Return (x, y) of the center of cell containing provided text 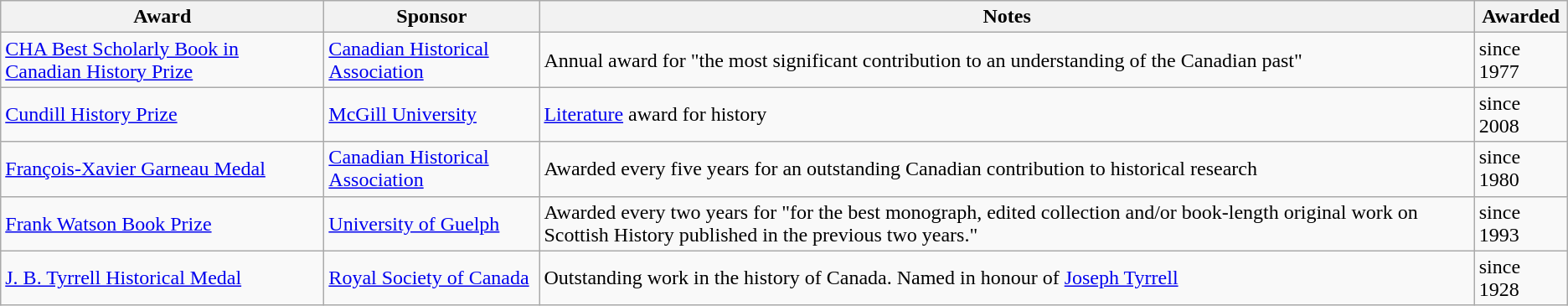
Notes (1007, 17)
McGill University (432, 114)
Award (162, 17)
Royal Society of Canada (432, 278)
Awarded (1521, 17)
University of Guelph (432, 223)
Sponsor (432, 17)
since 1993 (1521, 223)
Literature award for history (1007, 114)
since 1977 (1521, 60)
Awarded every five years for an outstanding Canadian contribution to historical research (1007, 169)
CHA Best Scholarly Book in Canadian History Prize (162, 60)
Frank Watson Book Prize (162, 223)
Annual award for "the most significant contribution to an understanding of the Canadian past" (1007, 60)
François-Xavier Garneau Medal (162, 169)
J. B. Tyrrell Historical Medal (162, 278)
Cundill History Prize (162, 114)
since 1980 (1521, 169)
Outstanding work in the history of Canada. Named in honour of Joseph Tyrrell (1007, 278)
since 1928 (1521, 278)
since 2008 (1521, 114)
